Pinpoint the cell where the given text exists, returning its [X, Y] midpoint coordinate. 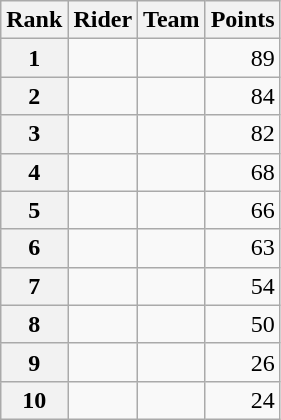
68 [242, 172]
Rider [103, 20]
4 [34, 172]
24 [242, 400]
66 [242, 210]
Points [242, 20]
1 [34, 58]
63 [242, 248]
26 [242, 362]
7 [34, 286]
8 [34, 324]
82 [242, 134]
Rank [34, 20]
6 [34, 248]
50 [242, 324]
2 [34, 96]
3 [34, 134]
10 [34, 400]
54 [242, 286]
9 [34, 362]
89 [242, 58]
84 [242, 96]
Team [172, 20]
5 [34, 210]
